Identify which cell holds the provided text, then report its [x, y] central coordinate. 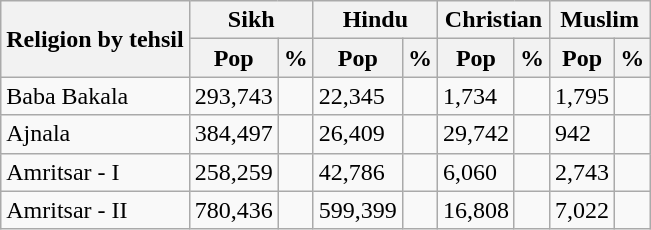
1,734 [476, 96]
942 [582, 134]
258,259 [234, 172]
26,409 [358, 134]
22,345 [358, 96]
Muslim [600, 20]
42,786 [358, 172]
16,808 [476, 210]
7,022 [582, 210]
599,399 [358, 210]
384,497 [234, 134]
293,743 [234, 96]
1,795 [582, 96]
Ajnala [95, 134]
29,742 [476, 134]
Baba Bakala [95, 96]
780,436 [234, 210]
6,060 [476, 172]
Amritsar - II [95, 210]
Amritsar - I [95, 172]
Hindu [375, 20]
Religion by tehsil [95, 39]
Christian [493, 20]
Sikh [251, 20]
2,743 [582, 172]
